Pinpoint the cell where the given text exists, returning its [x, y] midpoint coordinate. 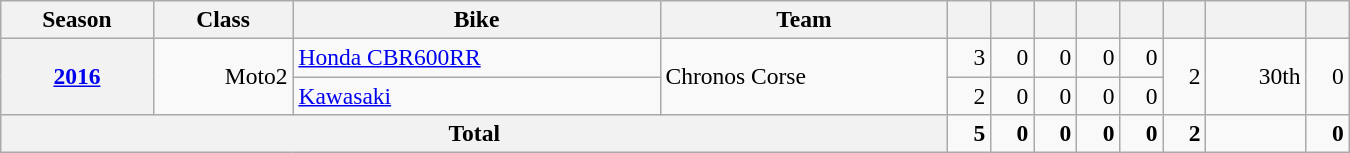
30th [1256, 76]
Chronos Corse [804, 76]
3 [970, 57]
Moto2 [223, 76]
Total [474, 133]
Bike [476, 19]
Class [223, 19]
2016 [77, 76]
Team [804, 19]
5 [970, 133]
Season [77, 19]
Kawasaki [476, 95]
Honda CBR600RR [476, 57]
